Identify which cell holds the provided text, then report its (x, y) central coordinate. 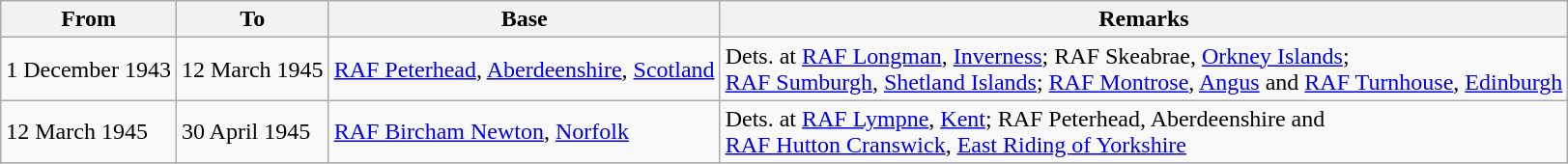
From (89, 19)
RAF Bircham Newton, Norfolk (524, 131)
Dets. at RAF Lympne, Kent; RAF Peterhead, Aberdeenshire and RAF Hutton Cranswick, East Riding of Yorkshire (1144, 131)
30 April 1945 (252, 131)
Base (524, 19)
Dets. at RAF Longman, Inverness; RAF Skeabrae, Orkney Islands; RAF Sumburgh, Shetland Islands; RAF Montrose, Angus and RAF Turnhouse, Edinburgh (1144, 69)
RAF Peterhead, Aberdeenshire, Scotland (524, 69)
Remarks (1144, 19)
To (252, 19)
1 December 1943 (89, 69)
